Provide the [x, y] coordinate of the cell's center where the given text is located.  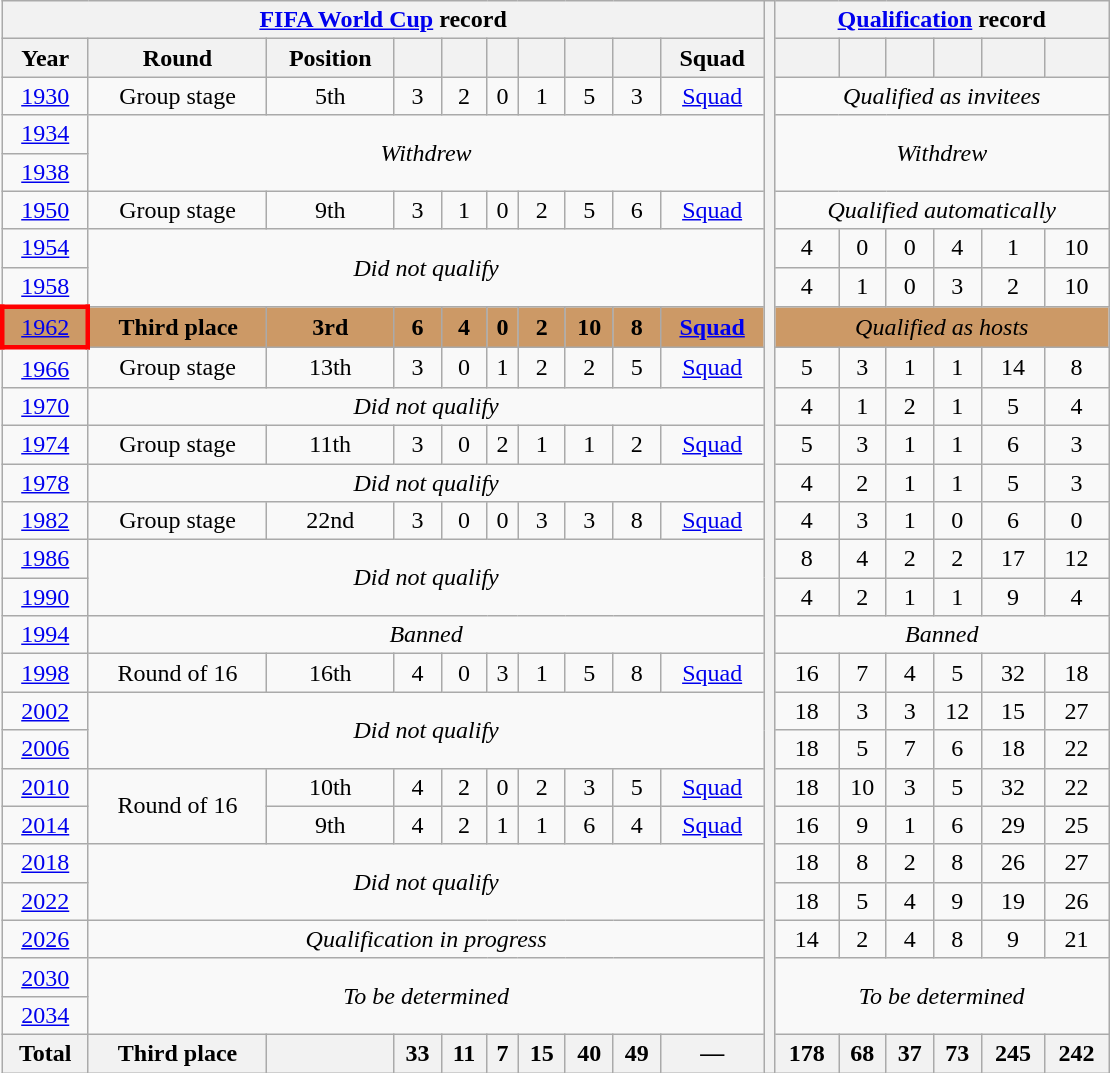
13th [330, 368]
2010 [45, 787]
FIFA World Cup record [383, 20]
11th [330, 444]
1978 [45, 483]
1938 [45, 172]
1986 [45, 559]
Qualification in progress [426, 939]
17 [1013, 559]
11 [464, 1053]
245 [1013, 1053]
3rd [330, 328]
37 [910, 1053]
1998 [45, 673]
Qualified as invitees [942, 96]
Qualification record [942, 20]
73 [958, 1053]
49 [636, 1053]
2034 [45, 1015]
2022 [45, 901]
Year [45, 58]
1934 [45, 134]
2014 [45, 825]
1970 [45, 406]
29 [1013, 825]
22nd [330, 521]
40 [588, 1053]
— [712, 1053]
Qualified as hosts [942, 328]
1974 [45, 444]
1958 [45, 287]
1982 [45, 521]
2018 [45, 863]
Position [330, 58]
2002 [45, 711]
Round [178, 58]
16th [330, 673]
1930 [45, 96]
Qualified automatically [942, 210]
2006 [45, 749]
242 [1077, 1053]
1950 [45, 210]
68 [862, 1053]
2030 [45, 977]
10th [330, 787]
1966 [45, 368]
19 [1013, 901]
1994 [45, 635]
2026 [45, 939]
21 [1077, 939]
1990 [45, 597]
25 [1077, 825]
Total [45, 1053]
33 [418, 1053]
1962 [45, 328]
178 [807, 1053]
5th [330, 96]
1954 [45, 248]
